Capture the cell that displays the provided text and extract its (x, y) central coordinate. 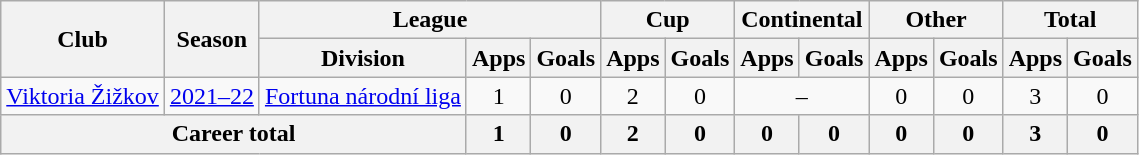
Club (83, 39)
Fortuna národní liga (362, 96)
Continental (802, 20)
Other (936, 20)
Viktoria Žižkov (83, 96)
2021–22 (212, 96)
Season (212, 39)
League (430, 20)
Career total (234, 134)
Total (1070, 20)
Cup (668, 20)
– (802, 96)
Division (362, 58)
